Return the [x, y] coordinate for the center point of the cell that contains the specified text.  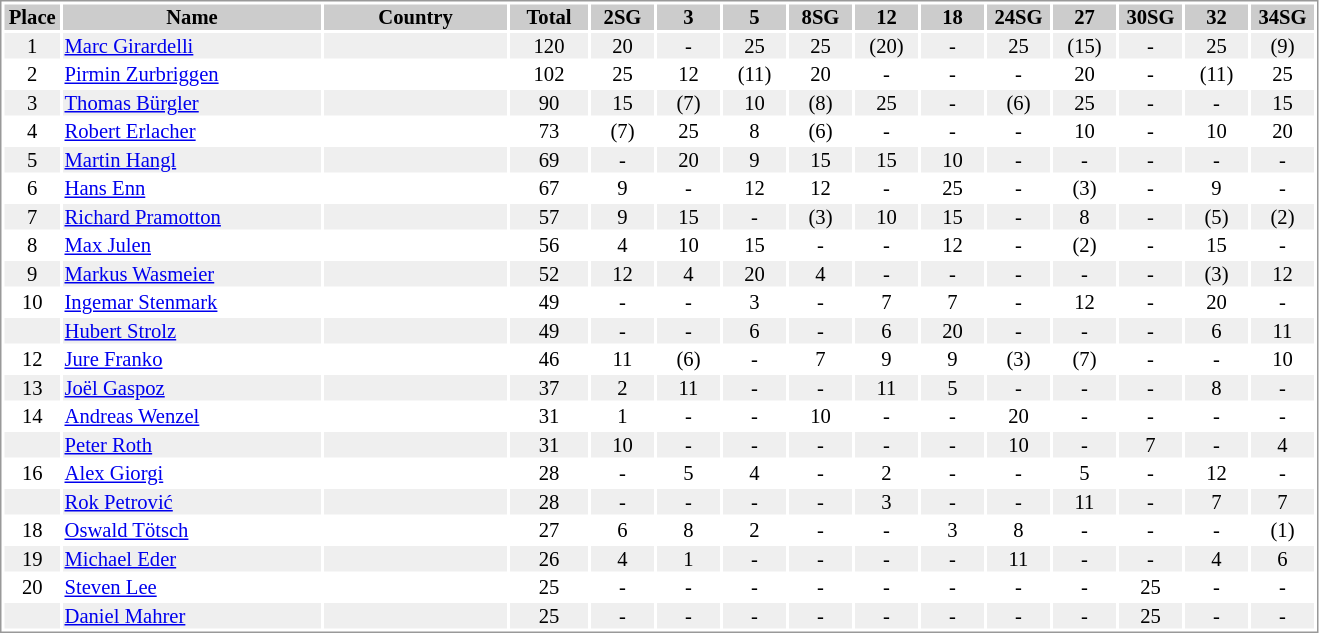
24SG [1018, 17]
Rok Petrović [192, 502]
Steven Lee [192, 587]
(9) [1282, 46]
Jure Franko [192, 359]
120 [549, 46]
(15) [1084, 46]
52 [549, 274]
16 [32, 473]
37 [549, 388]
Thomas Bürgler [192, 103]
Alex Giorgi [192, 473]
34SG [1282, 17]
Country [416, 17]
57 [549, 217]
8SG [820, 17]
Peter Roth [192, 445]
(5) [1216, 217]
Hans Enn [192, 189]
Name [192, 17]
73 [549, 131]
Place [32, 17]
(8) [820, 103]
56 [549, 245]
67 [549, 189]
Markus Wasmeier [192, 274]
14 [32, 417]
30SG [1150, 17]
Ingemar Stenmark [192, 303]
Joël Gaspoz [192, 388]
Oswald Tötsch [192, 531]
Max Julen [192, 245]
90 [549, 103]
26 [549, 559]
Pirmin Zurbriggen [192, 75]
Total [549, 17]
19 [32, 559]
Daniel Mahrer [192, 616]
Richard Pramotton [192, 217]
13 [32, 388]
32 [1216, 17]
Michael Eder [192, 559]
(1) [1282, 531]
69 [549, 160]
2SG [622, 17]
Marc Girardelli [192, 46]
(20) [886, 46]
Hubert Strolz [192, 331]
Andreas Wenzel [192, 417]
102 [549, 75]
46 [549, 359]
Robert Erlacher [192, 131]
Martin Hangl [192, 160]
